Pinpoint the cell where the given text exists, returning its (X, Y) midpoint coordinate. 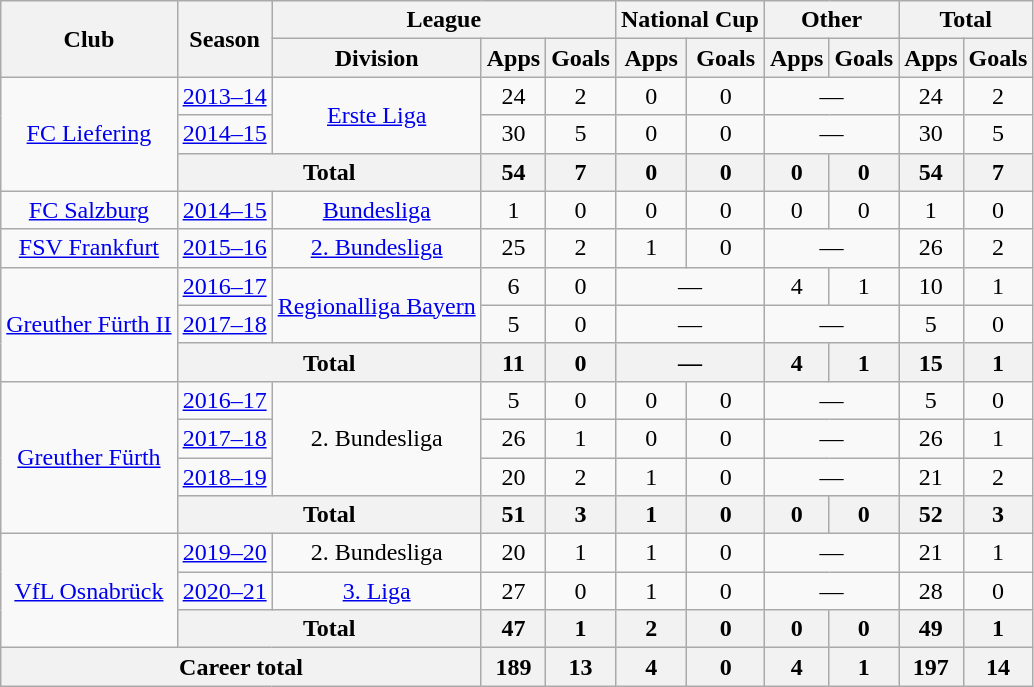
Greuther Fürth II (89, 324)
10 (931, 286)
FSV Frankfurt (89, 248)
Club (89, 39)
197 (931, 667)
FC Liefering (89, 134)
2019–20 (224, 553)
2018–19 (224, 477)
Regionalliga Bayern (376, 305)
25 (513, 248)
11 (513, 362)
49 (931, 629)
6 (513, 286)
Division (376, 58)
Career total (241, 667)
3. Liga (376, 591)
League (444, 20)
Season (224, 39)
FC Salzburg (89, 210)
28 (931, 591)
VfL Osnabrück (89, 591)
Greuther Fürth (89, 457)
Erste Liga (376, 115)
27 (513, 591)
13 (581, 667)
National Cup (690, 20)
51 (513, 515)
47 (513, 629)
14 (998, 667)
Bundesliga (376, 210)
189 (513, 667)
2020–21 (224, 591)
52 (931, 515)
15 (931, 362)
Other (831, 20)
2015–16 (224, 248)
2013–14 (224, 96)
